Scan for the cell matching the given text and deliver its (x, y) coordinate at center. 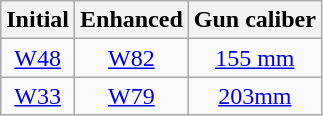
155 mm (254, 58)
Enhanced (132, 20)
203mm (254, 96)
Gun caliber (254, 20)
W48 (38, 58)
W82 (132, 58)
W79 (132, 96)
Initial (38, 20)
W33 (38, 96)
